Find where the given text appears and provide that cell's center as [x, y] coordinate. 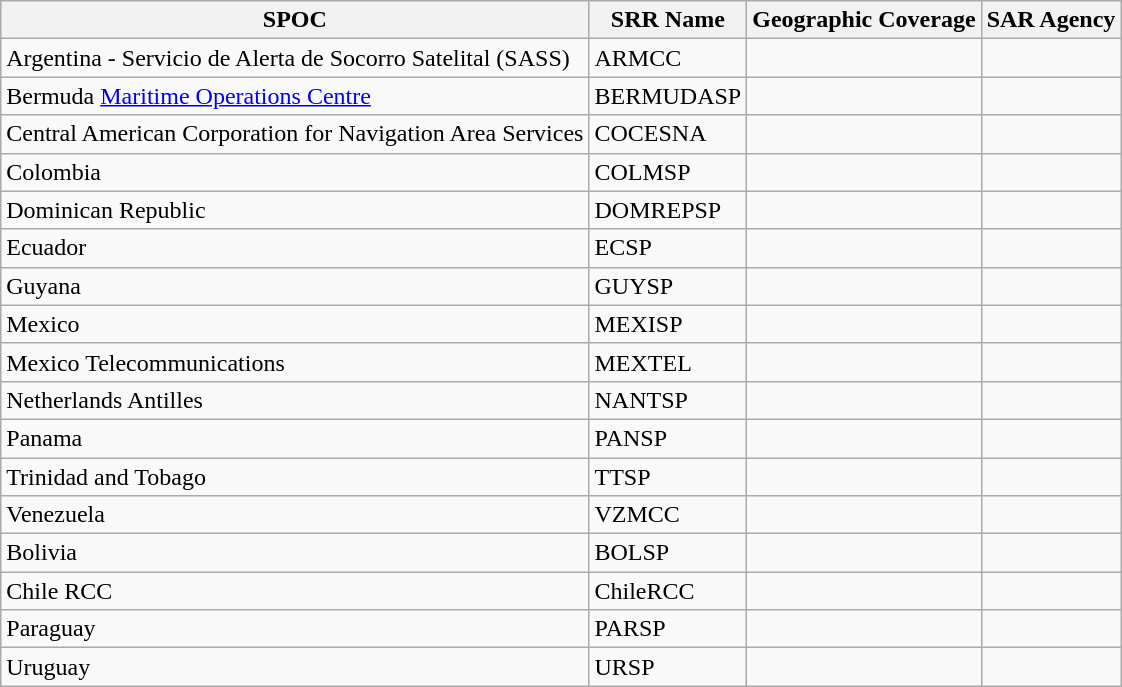
Colombia [295, 172]
Guyana [295, 286]
Chile RCC [295, 591]
SPOC [295, 20]
Geographic Coverage [864, 20]
Argentina - Servicio de Alerta de Socorro Satelital (SASS) [295, 58]
Paraguay [295, 629]
Panama [295, 438]
PANSP [668, 438]
ChileRCC [668, 591]
Central American Corporation for Navigation Area Services [295, 134]
PARSP [668, 629]
Mexico Telecommunications [295, 362]
DOMREPSP [668, 210]
Mexico [295, 324]
COLMSP [668, 172]
SRR Name [668, 20]
ARMCC [668, 58]
MEXISP [668, 324]
Uruguay [295, 667]
GUYSP [668, 286]
NANTSP [668, 400]
Bermuda Maritime Operations Centre [295, 96]
URSP [668, 667]
Netherlands Antilles [295, 400]
Dominican Republic [295, 210]
VZMCC [668, 515]
COCESNA [668, 134]
SAR Agency [1051, 20]
Bolivia [295, 553]
BERMUDASP [668, 96]
TTSP [668, 477]
MEXTEL [668, 362]
BOLSP [668, 553]
Ecuador [295, 248]
Venezuela [295, 515]
ECSP [668, 248]
Trinidad and Tobago [295, 477]
